Find where the given text appears and provide that cell's center as [x, y] coordinate. 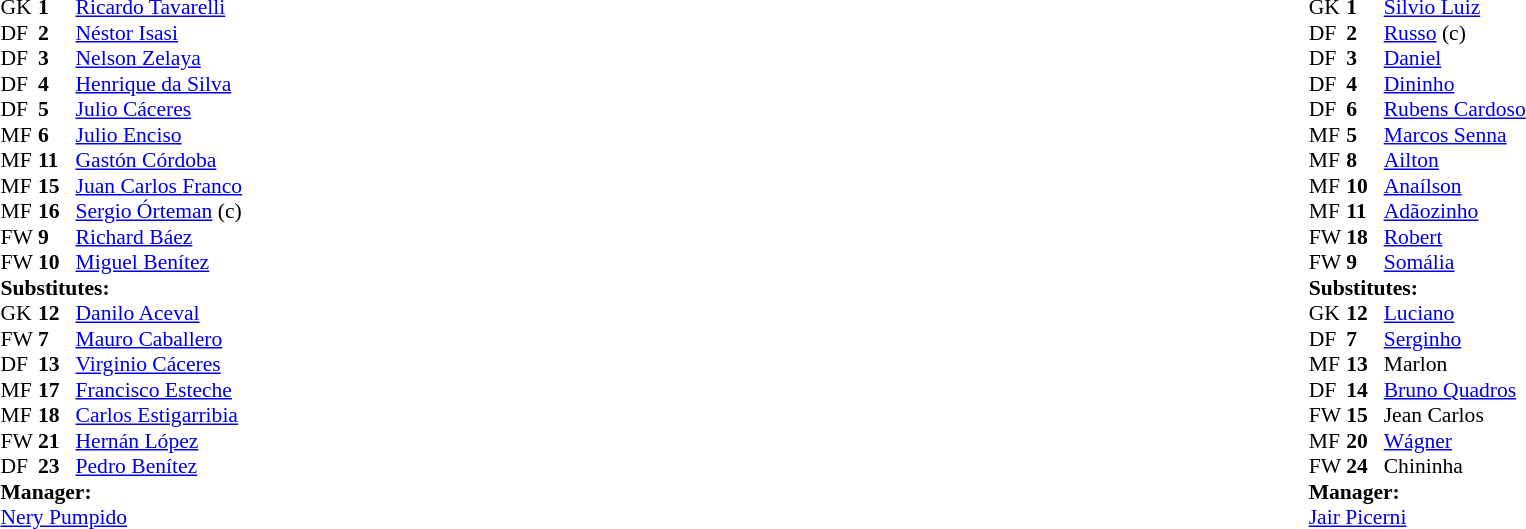
Marlon [1455, 365]
Anaílson [1455, 186]
Dininho [1455, 84]
20 [1365, 441]
16 [57, 211]
Adãozinho [1455, 211]
24 [1365, 467]
Carlos Estigarribia [160, 415]
Ailton [1455, 161]
Serginho [1455, 339]
Julio Cáceres [160, 109]
Gastón Córdoba [160, 161]
Daniel [1455, 59]
23 [57, 467]
Danilo Aceval [160, 313]
Rubens Cardoso [1455, 109]
Néstor Isasi [160, 33]
Sergio Órteman (c) [160, 211]
Julio Enciso [160, 135]
21 [57, 441]
Hernán López [160, 441]
Richard Báez [160, 237]
Russo (c) [1455, 33]
Francisco Esteche [160, 390]
Nelson Zelaya [160, 59]
Miguel Benítez [160, 263]
Wágner [1455, 441]
Bruno Quadros [1455, 390]
Jean Carlos [1455, 415]
8 [1365, 161]
Henrique da Silva [160, 84]
Marcos Senna [1455, 135]
Pedro Benítez [160, 467]
Luciano [1455, 313]
Chininha [1455, 467]
14 [1365, 390]
Virginio Cáceres [160, 365]
Mauro Caballero [160, 339]
17 [57, 390]
Somália [1455, 263]
Juan Carlos Franco [160, 186]
Robert [1455, 237]
